From the cell containing the given text, extract its center point as (X, Y) coordinate. 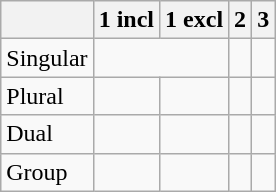
1 excl (194, 20)
Singular (47, 58)
Group (47, 172)
1 incl (126, 20)
Dual (47, 134)
3 (264, 20)
2 (240, 20)
Plural (47, 96)
